Return the (x, y) coordinate for the center point of the cell that contains the specified text.  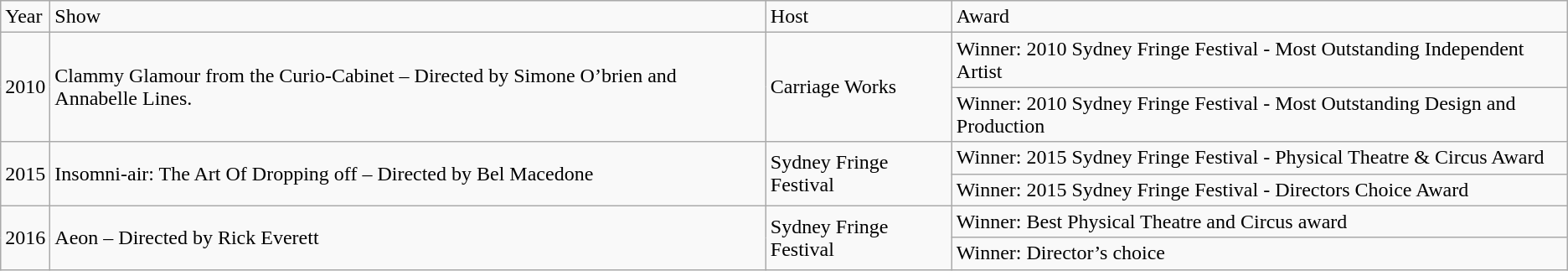
Winner: 2015 Sydney Fringe Festival - Directors Choice Award (1260, 190)
Award (1260, 17)
Insomni-air: The Art Of Dropping off – Directed by Bel Macedone (408, 174)
Clammy Glamour from the Curio-Cabinet – Directed by Simone O’brien and Annabelle Lines. (408, 87)
Host (859, 17)
Winner: Director’s choice (1260, 253)
Aeon – Directed by Rick Everett (408, 237)
Show (408, 17)
Carriage Works (859, 87)
Year (25, 17)
Winner: 2010 Sydney Fringe Festival - Most Outstanding Design and Production (1260, 114)
Winner: 2015 Sydney Fringe Festival - Physical Theatre & Circus Award (1260, 158)
2015 (25, 174)
2016 (25, 237)
2010 (25, 87)
Winner: 2010 Sydney Fringe Festival - Most Outstanding Independent Artist (1260, 60)
Winner: Best Physical Theatre and Circus award (1260, 221)
